For the text-containing cell, return its midpoint in (x, y) coordinate format. 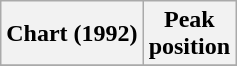
Peakposition (189, 34)
Chart (1992) (72, 34)
